Extract the (x, y) coordinate from the center of the cell holding the provided text.  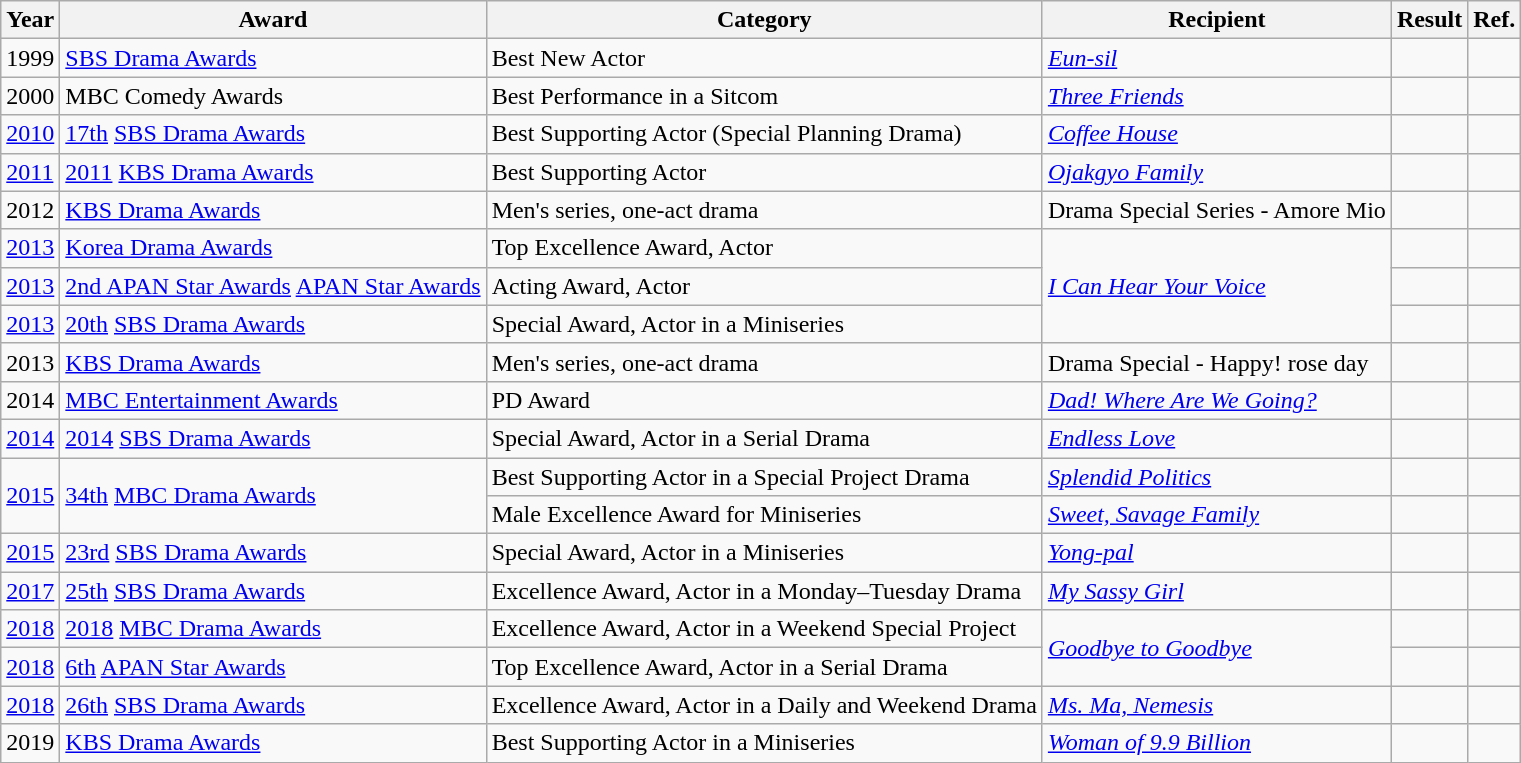
2019 (30, 743)
2000 (30, 96)
2011 (30, 172)
Coffee House (1216, 134)
6th APAN Star Awards (273, 667)
Best Supporting Actor in a Miniseries (764, 743)
Eun-sil (1216, 58)
SBS Drama Awards (273, 58)
Woman of 9.9 Billion (1216, 743)
Best Supporting Actor in a Special Project Drama (764, 477)
Korea Drama Awards (273, 248)
2018 MBC Drama Awards (273, 629)
Acting Award, Actor (764, 286)
Award (273, 20)
Excellence Award, Actor in a Monday–Tuesday Drama (764, 591)
Sweet, Savage Family (1216, 515)
Top Excellence Award, Actor (764, 248)
Year (30, 20)
Male Excellence Award for Miniseries (764, 515)
Drama Special - Happy! rose day (1216, 362)
Special Award, Actor in a Serial Drama (764, 438)
20th SBS Drama Awards (273, 324)
PD Award (764, 400)
25th SBS Drama Awards (273, 591)
Goodbye to Goodbye (1216, 648)
I Can Hear Your Voice (1216, 286)
Endless Love (1216, 438)
2nd APAN Star Awards APAN Star Awards (273, 286)
Excellence Award, Actor in a Weekend Special Project (764, 629)
26th SBS Drama Awards (273, 705)
17th SBS Drama Awards (273, 134)
2012 (30, 210)
Drama Special Series - Amore Mio (1216, 210)
23rd SBS Drama Awards (273, 553)
My Sassy Girl (1216, 591)
MBC Entertainment Awards (273, 400)
2010 (30, 134)
1999 (30, 58)
Recipient (1216, 20)
Category (764, 20)
Three Friends (1216, 96)
Top Excellence Award, Actor in a Serial Drama (764, 667)
Best New Actor (764, 58)
Ms. Ma, Nemesis (1216, 705)
2017 (30, 591)
Splendid Politics (1216, 477)
Best Supporting Actor (Special Planning Drama) (764, 134)
MBC Comedy Awards (273, 96)
Dad! Where Are We Going? (1216, 400)
Best Performance in a Sitcom (764, 96)
Result (1429, 20)
Ojakgyo Family (1216, 172)
34th MBC Drama Awards (273, 496)
2011 KBS Drama Awards (273, 172)
Best Supporting Actor (764, 172)
2014 SBS Drama Awards (273, 438)
Excellence Award, Actor in a Daily and Weekend Drama (764, 705)
Ref. (1494, 20)
Yong-pal (1216, 553)
